For the text-containing cell, return its midpoint in [x, y] coordinate format. 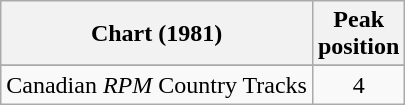
4 [358, 85]
Peakposition [358, 34]
Chart (1981) [157, 34]
Canadian RPM Country Tracks [157, 85]
